Provide the (X, Y) coordinate of the cell's center where the given text is located.  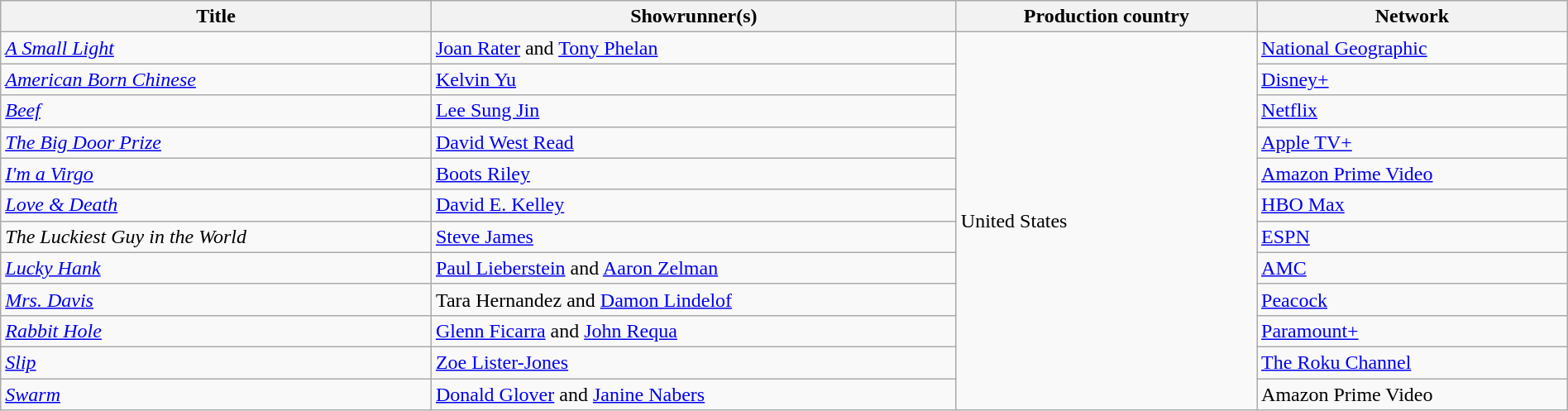
Peacock (1413, 299)
Production country (1107, 17)
Netflix (1413, 111)
Beef (217, 111)
Paul Lieberstein and Aaron Zelman (693, 268)
Rabbit Hole (217, 331)
Joan Rater and Tony Phelan (693, 48)
Zoe Lister-Jones (693, 362)
I'm a Virgo (217, 174)
David West Read (693, 142)
HBO Max (1413, 205)
The Luckiest Guy in the World (217, 237)
Apple TV+ (1413, 142)
Lucky Hank (217, 268)
Slip (217, 362)
Glenn Ficarra and John Requa (693, 331)
Donald Glover and Janine Nabers (693, 394)
National Geographic (1413, 48)
Showrunner(s) (693, 17)
Swarm (217, 394)
The Roku Channel (1413, 362)
Kelvin Yu (693, 79)
Love & Death (217, 205)
A Small Light (217, 48)
ESPN (1413, 237)
Paramount+ (1413, 331)
Steve James (693, 237)
Network (1413, 17)
United States (1107, 222)
The Big Door Prize (217, 142)
David E. Kelley (693, 205)
Mrs. Davis (217, 299)
Title (217, 17)
Lee Sung Jin (693, 111)
Boots Riley (693, 174)
American Born Chinese (217, 79)
Disney+ (1413, 79)
AMC (1413, 268)
Tara Hernandez and Damon Lindelof (693, 299)
